Scan for the cell matching the given text and deliver its [X, Y] coordinate at center. 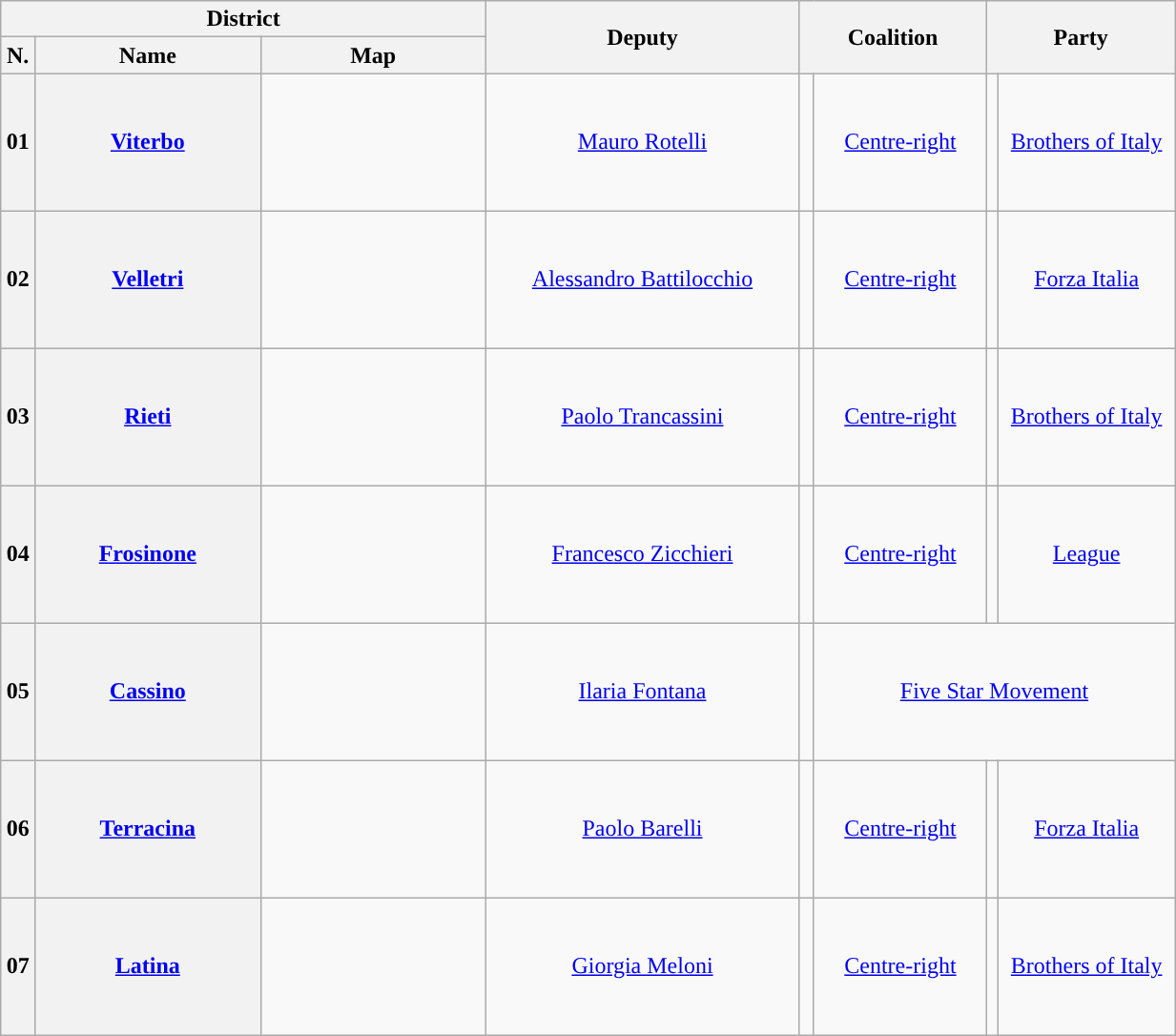
N. [18, 55]
Velletri [148, 280]
Mauro Rotelli [642, 142]
Giorgia Meloni [642, 966]
Paolo Trancassini [642, 417]
Map [373, 55]
04 [18, 554]
Deputy [642, 37]
01 [18, 142]
Paolo Barelli [642, 829]
Latina [148, 966]
07 [18, 966]
Cassino [148, 692]
Rieti [148, 417]
League [1087, 554]
06 [18, 829]
Ilaria Fontana [642, 692]
02 [18, 280]
Terracina [148, 829]
Alessandro Battilocchio [642, 280]
03 [18, 417]
Frosinone [148, 554]
Five Star Movement [994, 692]
Party [1082, 37]
District [244, 19]
Viterbo [148, 142]
Coalition [893, 37]
05 [18, 692]
Francesco Zicchieri [642, 554]
Name [148, 55]
